Find where the given text appears and provide that cell's center as [X, Y] coordinate. 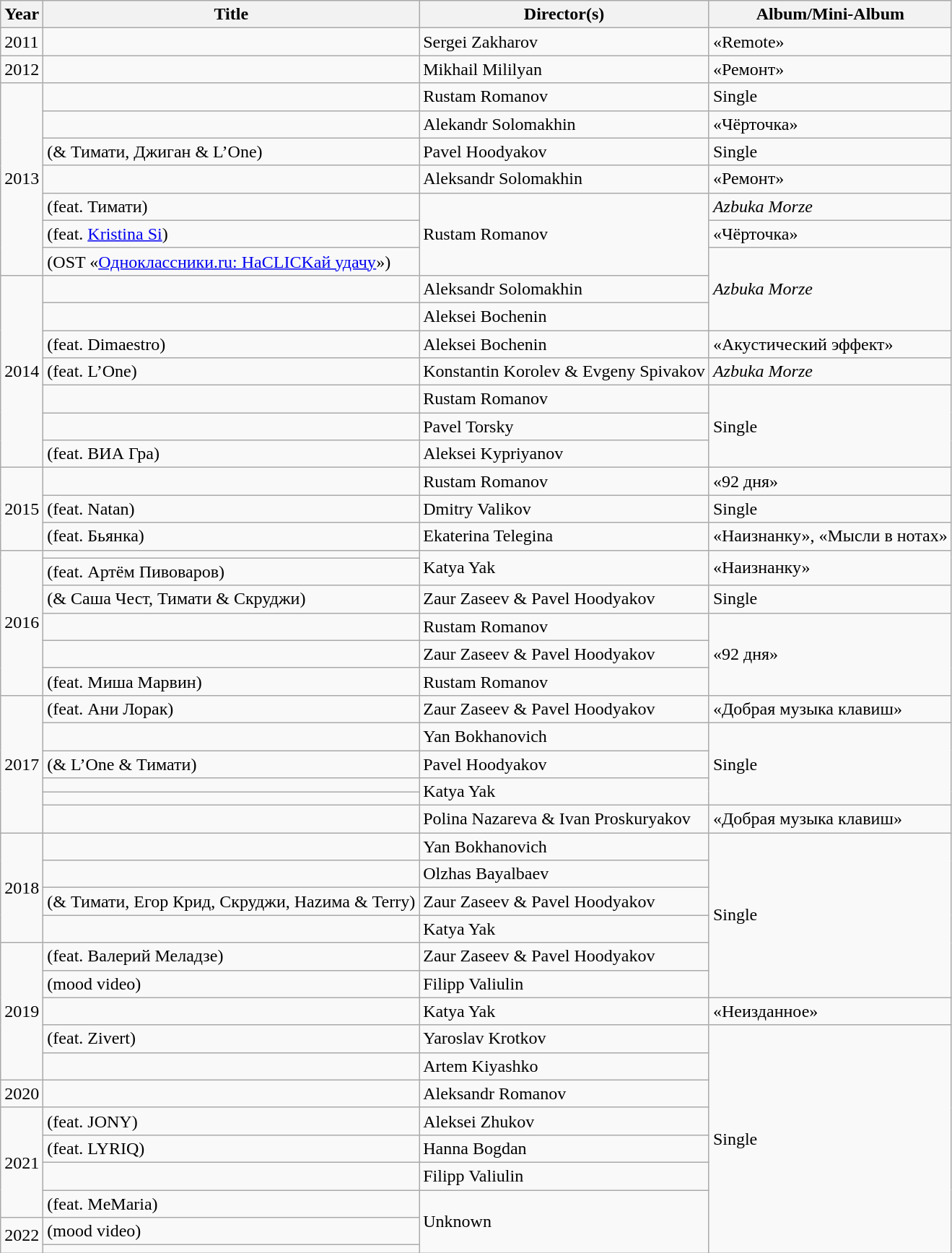
Album/Mini-Album [830, 14]
2011 [22, 42]
2017 [22, 764]
(OST «Одноклассники.ru: НаCLICKай удачу») [231, 261]
2021 [22, 1162]
Olzhas Bayalbaev [564, 874]
Pavel Torsky [564, 427]
(feat. L’One) [231, 372]
Unknown [564, 1221]
(& L’One & Тимати) [231, 764]
(feat. Бьянка) [231, 536]
Mikhail Mililyan [564, 69]
Dmitry Valikov [564, 509]
(feat. Ани Лорак) [231, 709]
Aleksei Kypriyanov [564, 454]
Konstantin Korolev & Evgeny Spivakov [564, 372]
(feat. ВИА Гра) [231, 454]
(feat. Артём Пивоваров) [231, 572]
(& Тимати, Егор Крид, Скруджи, Наzима & Terry) [231, 901]
2014 [22, 371]
Year [22, 14]
Sergei Zakharov [564, 42]
Title [231, 14]
(feat. Миша Марвин) [231, 681]
(feat. JONY) [231, 1121]
Hanna Bogdan [564, 1148]
2019 [22, 1011]
2022 [22, 1236]
(feat. Dimaestro) [231, 344]
Artem Kiyashko [564, 1066]
2018 [22, 888]
2020 [22, 1093]
«Наизнанку» [830, 567]
(feat. Тимати) [231, 206]
«Неизданное» [830, 1011]
(feat. Валерий Меладзе) [231, 956]
(feat. MeMaria) [231, 1203]
(& Тимати, Джиган & L’One) [231, 152]
«Наизнанку», «Мысли в нотах» [830, 536]
2015 [22, 509]
Polina Nazareva & Ivan Proskuryakov [564, 819]
Aleksei Zhukov [564, 1121]
«Remote» [830, 42]
2013 [22, 179]
Director(s) [564, 14]
Ekaterina Telegina [564, 536]
(feat. Kristina Si) [231, 234]
2012 [22, 69]
Yaroslav Krotkov [564, 1039]
(feat. Zivert) [231, 1039]
Aleksandr Romanov [564, 1093]
(feat. LYRIQ) [231, 1148]
«Акустический эффект» [830, 344]
(feat. Natan) [231, 509]
(& Саша Чест, Тимати & Скруджи) [231, 599]
2016 [22, 622]
Alekandr Solomakhin [564, 124]
